Scan for the cell matching the given text and deliver its [X, Y] coordinate at center. 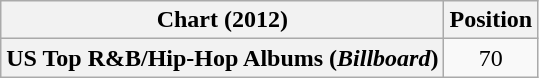
70 [491, 58]
Position [491, 20]
Chart (2012) [222, 20]
US Top R&B/Hip-Hop Albums (Billboard) [222, 58]
